Identify which cell holds the provided text, then report its [x, y] central coordinate. 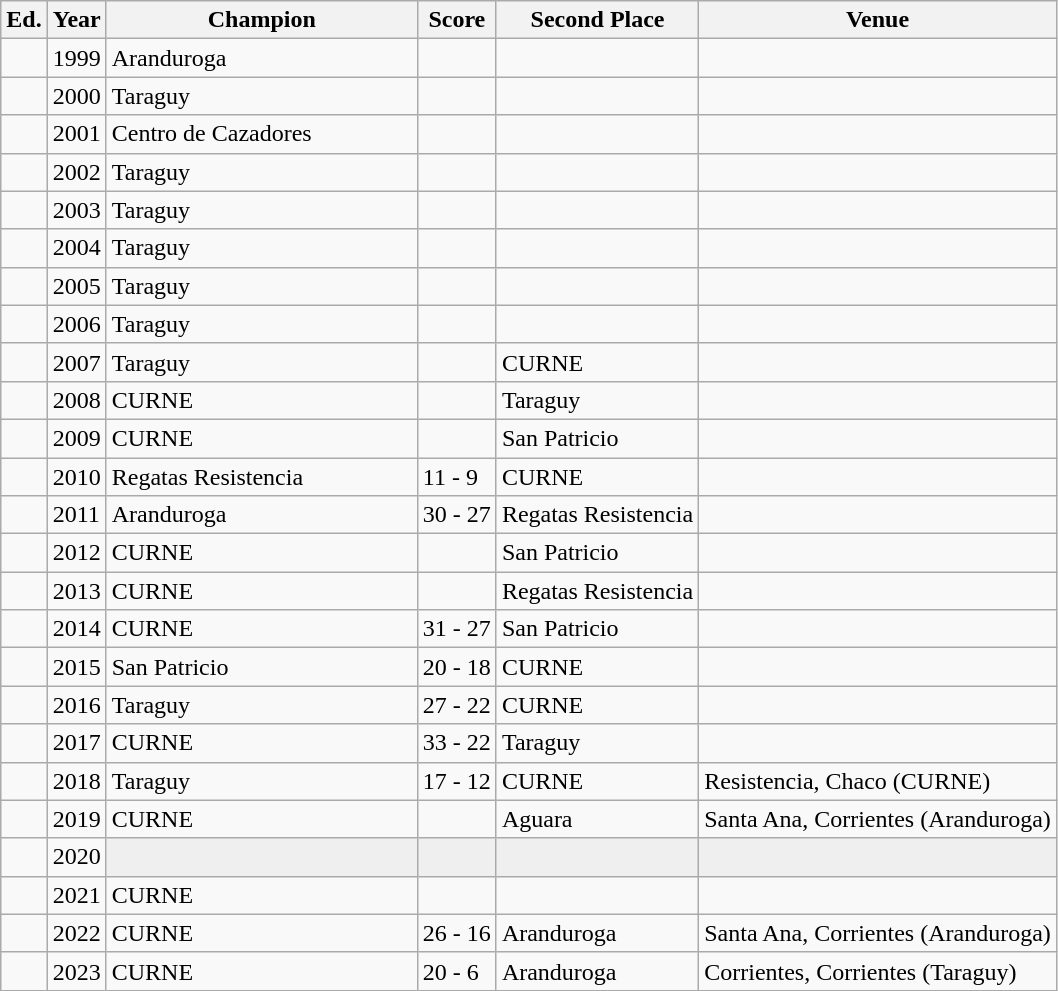
2011 [76, 515]
2016 [76, 705]
Aguara [597, 819]
1999 [76, 58]
2002 [76, 172]
2003 [76, 210]
2021 [76, 895]
2022 [76, 933]
2013 [76, 591]
Year [76, 20]
Champion [262, 20]
2001 [76, 134]
2005 [76, 286]
2007 [76, 362]
2009 [76, 438]
2020 [76, 857]
2012 [76, 553]
Corrientes, Corrientes (Taraguy) [878, 971]
2004 [76, 248]
2014 [76, 629]
Venue [878, 20]
Ed. [24, 20]
Centro de Cazadores [262, 134]
31 - 27 [456, 629]
2018 [76, 781]
20 - 6 [456, 971]
Resistencia, Chaco (CURNE) [878, 781]
2008 [76, 400]
20 - 18 [456, 667]
2019 [76, 819]
2023 [76, 971]
27 - 22 [456, 705]
11 - 9 [456, 477]
33 - 22 [456, 743]
Second Place [597, 20]
Score [456, 20]
2017 [76, 743]
2006 [76, 324]
30 - 27 [456, 515]
2000 [76, 96]
26 - 16 [456, 933]
17 - 12 [456, 781]
2010 [76, 477]
2015 [76, 667]
